Return (x, y) of the center of cell containing provided text 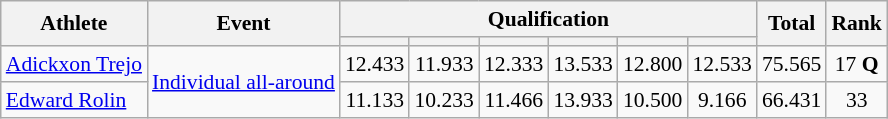
13.933 (582, 100)
12.433 (374, 64)
9.166 (722, 100)
Qualification (548, 19)
Adickxon Trejo (74, 64)
12.533 (722, 64)
13.533 (582, 64)
11.466 (514, 100)
12.333 (514, 64)
17 Q (856, 64)
33 (856, 100)
10.233 (444, 100)
Rank (856, 24)
66.431 (792, 100)
12.800 (652, 64)
Total (792, 24)
11.933 (444, 64)
Individual all-around (244, 82)
10.500 (652, 100)
11.133 (374, 100)
75.565 (792, 64)
Athlete (74, 24)
Event (244, 24)
Edward Rolin (74, 100)
